Pinpoint the cell where the given text exists, returning its [X, Y] midpoint coordinate. 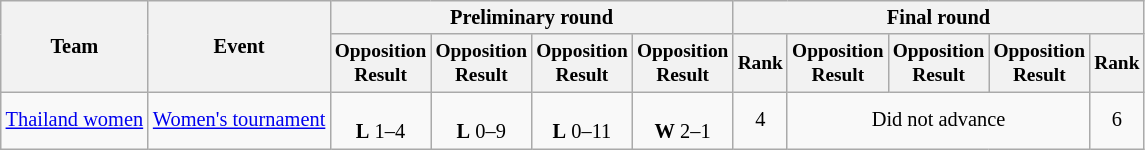
L 0–11 [582, 120]
Thailand women [74, 120]
Preliminary round [532, 17]
6 [1117, 120]
W 2–1 [682, 120]
4 [760, 120]
L 1–4 [380, 120]
Did not advance [938, 120]
Final round [938, 17]
L 0–9 [482, 120]
Event [239, 46]
Team [74, 46]
Women's tournament [239, 120]
